Determine the [X, Y] coordinate at the center of the cell enclosing the given text.  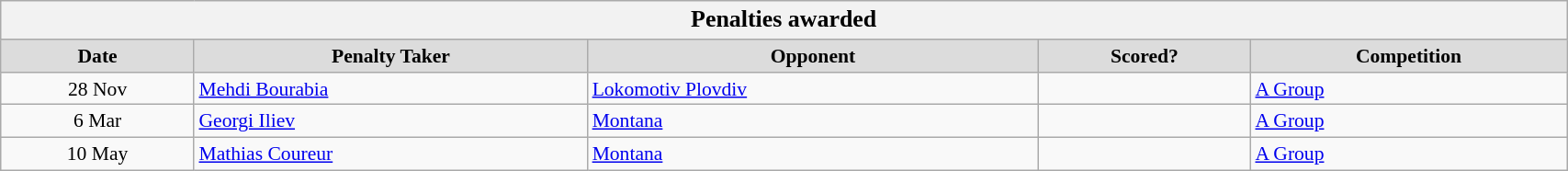
Competition [1408, 56]
Lokomotiv Plovdiv [814, 89]
Scored? [1145, 56]
Penalties awarded [784, 20]
10 May [97, 154]
Opponent [814, 56]
6 Mar [97, 121]
Date [97, 56]
28 Nov [97, 89]
Mehdi Bourabia [390, 89]
Penalty Taker [390, 56]
Georgi Iliev [390, 121]
Mathias Coureur [390, 154]
